Scan for the cell matching the given text and deliver its [X, Y] coordinate at center. 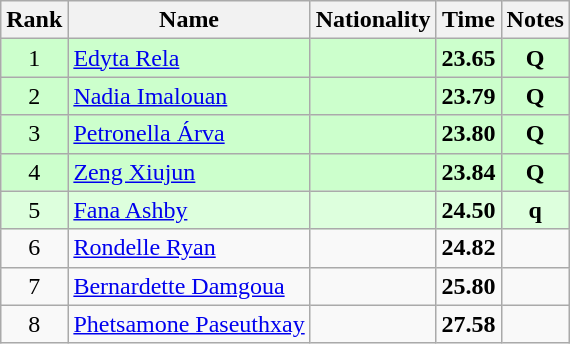
2 [34, 96]
23.65 [468, 58]
Phetsamone Paseuthxay [189, 324]
Edyta Rela [189, 58]
Name [189, 20]
Bernardette Damgoua [189, 286]
23.84 [468, 172]
1 [34, 58]
23.80 [468, 134]
5 [34, 210]
3 [34, 134]
Notes [535, 20]
Fana Ashby [189, 210]
6 [34, 248]
8 [34, 324]
Rondelle Ryan [189, 248]
25.80 [468, 286]
q [535, 210]
Nationality [373, 20]
Zeng Xiujun [189, 172]
23.79 [468, 96]
4 [34, 172]
Time [468, 20]
Nadia Imalouan [189, 96]
24.82 [468, 248]
Petronella Árva [189, 134]
7 [34, 286]
27.58 [468, 324]
24.50 [468, 210]
Rank [34, 20]
